For the text-containing cell, return its midpoint in [X, Y] coordinate format. 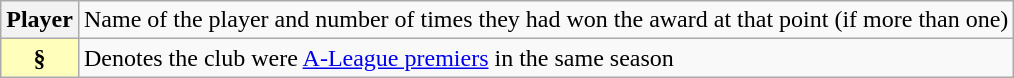
Player [40, 20]
§ [40, 58]
Denotes the club were A-League premiers in the same season [546, 58]
Name of the player and number of times they had won the award at that point (if more than one) [546, 20]
